Return [X, Y] of the center of cell containing provided text 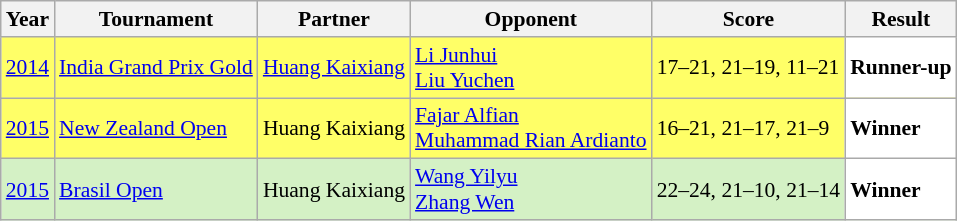
India Grand Prix Gold [156, 68]
Score [749, 19]
Li Junhui Liu Yuchen [531, 68]
Tournament [156, 19]
Partner [334, 19]
2014 [28, 68]
Year [28, 19]
22–24, 21–10, 21–14 [749, 190]
16–21, 21–17, 21–9 [749, 128]
Brasil Open [156, 190]
17–21, 21–19, 11–21 [749, 68]
New Zealand Open [156, 128]
Result [900, 19]
Fajar Alfian Muhammad Rian Ardianto [531, 128]
Runner-up [900, 68]
Opponent [531, 19]
Wang Yilyu Zhang Wen [531, 190]
